Output the [x, y] coordinate of the center of the cell containing the given text.  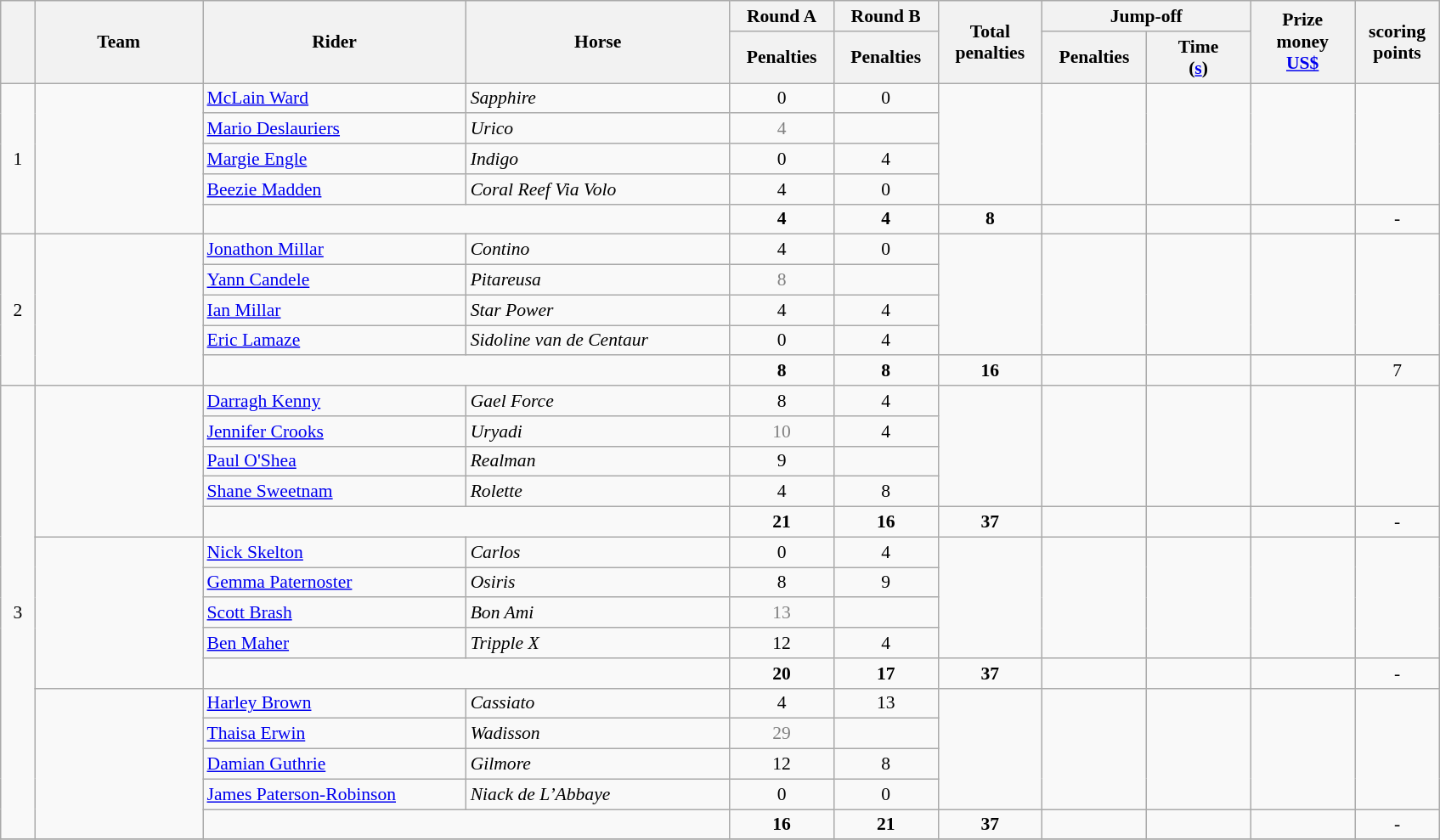
Tripple X [598, 643]
McLain Ward [334, 99]
Cassiato [598, 703]
20 [782, 674]
Carlos [598, 552]
Jennifer Crooks [334, 431]
Indigo [598, 159]
Ben Maher [334, 643]
Damian Guthrie [334, 764]
Jump-off [1147, 16]
Shane Sweetnam [334, 492]
Coral Reef Via Volo [598, 189]
Time(s) [1198, 58]
Bon Ami [598, 613]
Realman [598, 461]
Rolette [598, 492]
Star Power [598, 310]
29 [782, 734]
Osiris [598, 583]
Uryadi [598, 431]
Eric Lamaze [334, 341]
Niack de L’Abbaye [598, 794]
Paul O'Shea [334, 461]
Horse [598, 42]
Beezie Madden [334, 189]
Total penalties [991, 42]
Sidoline van de Centaur [598, 341]
scoringpoints [1397, 42]
Gael Force [598, 401]
Sapphire [598, 99]
Contino [598, 250]
Scott Brash [334, 613]
2 [18, 310]
Jonathon Millar [334, 250]
James Paterson-Robinson [334, 794]
Yann Candele [334, 280]
Nick Skelton [334, 552]
Thaisa Erwin [334, 734]
Round A [782, 16]
7 [1397, 371]
Darragh Kenny [334, 401]
Round B [885, 16]
Prize moneyUS$ [1303, 42]
3 [18, 612]
Ian Millar [334, 310]
1 [18, 159]
Urico [598, 129]
Gemma Paternoster [334, 583]
Margie Engle [334, 159]
Team [119, 42]
Mario Deslauriers [334, 129]
Harley Brown [334, 703]
Rider [334, 42]
Pitareusa [598, 280]
Wadisson [598, 734]
10 [782, 431]
Gilmore [598, 764]
17 [885, 674]
